Detect which cell encompasses the target text, then output its [X, Y] center coordinate. 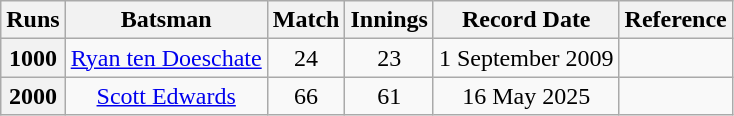
16 May 2025 [526, 96]
Reference [676, 20]
61 [389, 96]
1 September 2009 [526, 58]
Ryan ten Doeschate [166, 58]
Batsman [166, 20]
Record Date [526, 20]
Runs [33, 20]
1000 [33, 58]
Innings [389, 20]
24 [306, 58]
Match [306, 20]
66 [306, 96]
Scott Edwards [166, 96]
23 [389, 58]
2000 [33, 96]
